Extract the [x, y] coordinate from the center of the cell holding the provided text.  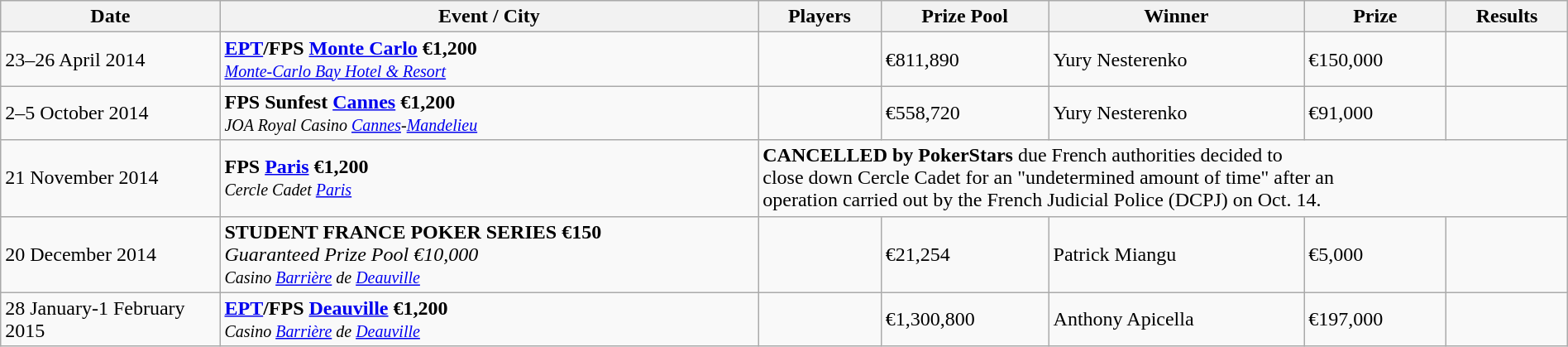
€21,254 [964, 254]
Prize Pool [964, 17]
€150,000 [1375, 60]
23–26 April 2014 [111, 60]
Event / City [490, 17]
Patrick Miangu [1176, 254]
21 November 2014 [111, 178]
€5,000 [1375, 254]
€558,720 [964, 113]
Anthony Apicella [1176, 320]
€811,890 [964, 60]
STUDENT FRANCE POKER SERIES €150Guaranteed Prize Pool €10,000Casino Barrière de Deauville [490, 254]
EPT/FPS Deauville €1,200Casino Barrière de Deauville [490, 320]
EPT/FPS Monte Carlo €1,200Monte-Carlo Bay Hotel & Resort [490, 60]
20 December 2014 [111, 254]
Prize [1375, 17]
Date [111, 17]
€197,000 [1375, 320]
Results [1507, 17]
Winner [1176, 17]
€91,000 [1375, 113]
FPS Paris €1,200Cercle Cadet Paris [490, 178]
Players [820, 17]
2–5 October 2014 [111, 113]
28 January-1 February 2015 [111, 320]
€1,300,800 [964, 320]
FPS Sunfest Cannes €1,200JOA Royal Casino Cannes-Mandelieu [490, 113]
